Provide the (X, Y) coordinate of the cell's center where the given text is located.  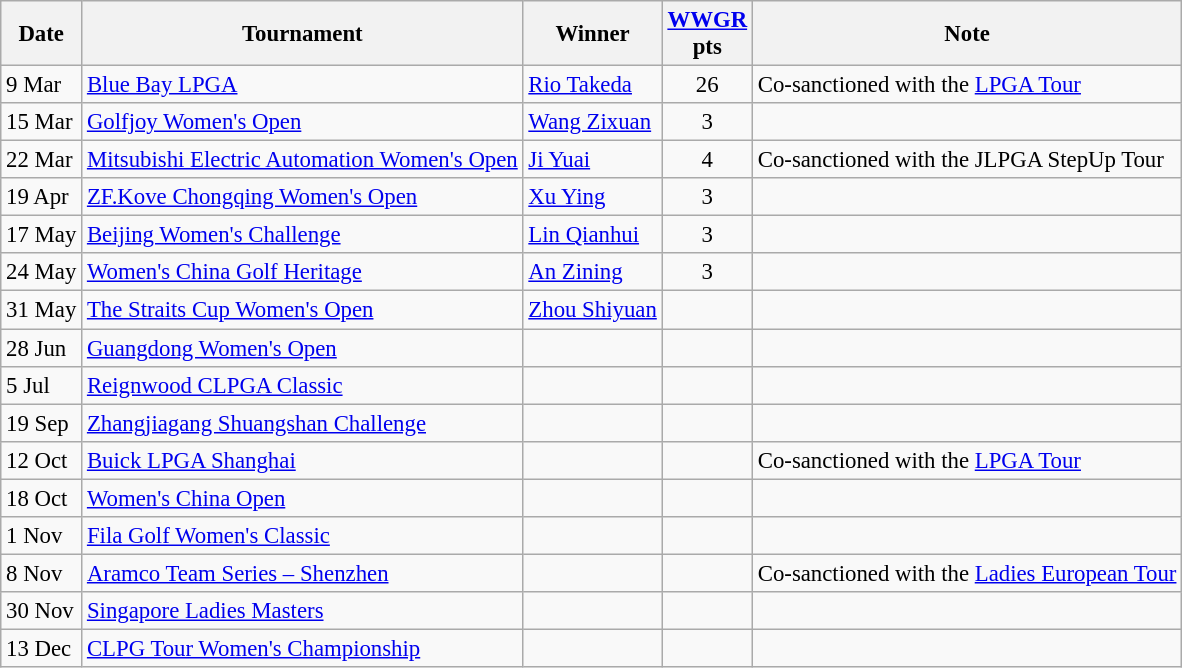
30 Nov (42, 611)
9 Mar (42, 85)
22 Mar (42, 160)
Tournament (302, 34)
Co-sanctioned with the Ladies European Tour (966, 573)
5 Jul (42, 385)
Xu Ying (592, 197)
Zhou Shiyuan (592, 310)
Fila Golf Women's Classic (302, 536)
CLPG Tour Women's Championship (302, 648)
Golfjoy Women's Open (302, 122)
Mitsubishi Electric Automation Women's Open (302, 160)
The Straits Cup Women's Open (302, 310)
Wang Zixuan (592, 122)
Buick LPGA Shanghai (302, 460)
An Zining (592, 273)
Note (966, 34)
Rio Takeda (592, 85)
Beijing Women's Challenge (302, 235)
Zhangjiagang Shuangshan Challenge (302, 423)
8 Nov (42, 573)
Winner (592, 34)
15 Mar (42, 122)
18 Oct (42, 498)
1 Nov (42, 536)
Guangdong Women's Open (302, 348)
24 May (42, 273)
17 May (42, 235)
31 May (42, 310)
ZF.Kove Chongqing Women's Open (302, 197)
26 (707, 85)
Co-sanctioned with the JLPGA StepUp Tour (966, 160)
28 Jun (42, 348)
Lin Qianhui (592, 235)
13 Dec (42, 648)
Reignwood CLPGA Classic (302, 385)
Ji Yuai (592, 160)
Aramco Team Series – Shenzhen (302, 573)
4 (707, 160)
Date (42, 34)
Women's China Open (302, 498)
Women's China Golf Heritage (302, 273)
Singapore Ladies Masters (302, 611)
WWGRpts (707, 34)
12 Oct (42, 460)
19 Sep (42, 423)
Blue Bay LPGA (302, 85)
19 Apr (42, 197)
